Extract the [X, Y] coordinate from the center of the cell holding the provided text.  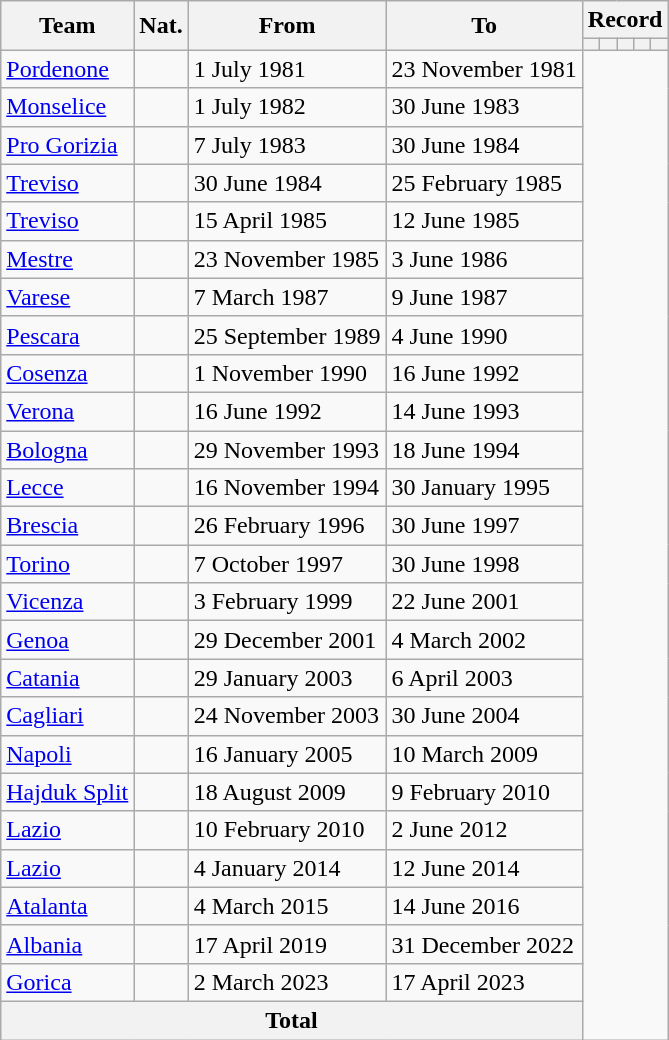
Lecce [68, 488]
23 November 1985 [287, 259]
16 November 1994 [287, 488]
Monselice [68, 107]
4 March 2015 [287, 906]
Pescara [68, 335]
Verona [68, 411]
30 June 1983 [484, 107]
31 December 2022 [484, 944]
16 January 2005 [287, 754]
Team [68, 26]
30 June 1998 [484, 564]
18 June 1994 [484, 449]
7 October 1997 [287, 564]
4 March 2002 [484, 640]
29 January 2003 [287, 678]
Record [625, 20]
Cosenza [68, 373]
22 June 2001 [484, 602]
1 July 1982 [287, 107]
Napoli [68, 754]
Total [292, 1020]
Gorica [68, 982]
4 January 2014 [287, 868]
9 February 2010 [484, 792]
10 March 2009 [484, 754]
18 August 2009 [287, 792]
3 June 1986 [484, 259]
30 June 1997 [484, 526]
29 December 2001 [287, 640]
15 April 1985 [287, 221]
Vicenza [68, 602]
30 January 1995 [484, 488]
12 June 1985 [484, 221]
Brescia [68, 526]
30 June 2004 [484, 716]
Bologna [68, 449]
4 June 1990 [484, 335]
Albania [68, 944]
Pro Gorizia [68, 145]
14 June 1993 [484, 411]
6 April 2003 [484, 678]
25 September 1989 [287, 335]
2 March 2023 [287, 982]
1 July 1981 [287, 69]
26 February 1996 [287, 526]
7 July 1983 [287, 145]
Genoa [68, 640]
To [484, 26]
7 March 1987 [287, 297]
10 February 2010 [287, 830]
Hajduk Split [68, 792]
Mestre [68, 259]
Nat. [161, 26]
17 April 2019 [287, 944]
9 June 1987 [484, 297]
3 February 1999 [287, 602]
25 February 1985 [484, 183]
24 November 2003 [287, 716]
12 June 2014 [484, 868]
Cagliari [68, 716]
From [287, 26]
Atalanta [68, 906]
1 November 1990 [287, 373]
Pordenone [68, 69]
29 November 1993 [287, 449]
Torino [68, 564]
14 June 2016 [484, 906]
2 June 2012 [484, 830]
17 April 2023 [484, 982]
Varese [68, 297]
Catania [68, 678]
23 November 1981 [484, 69]
